For the text-containing cell, return its midpoint in [X, Y] coordinate format. 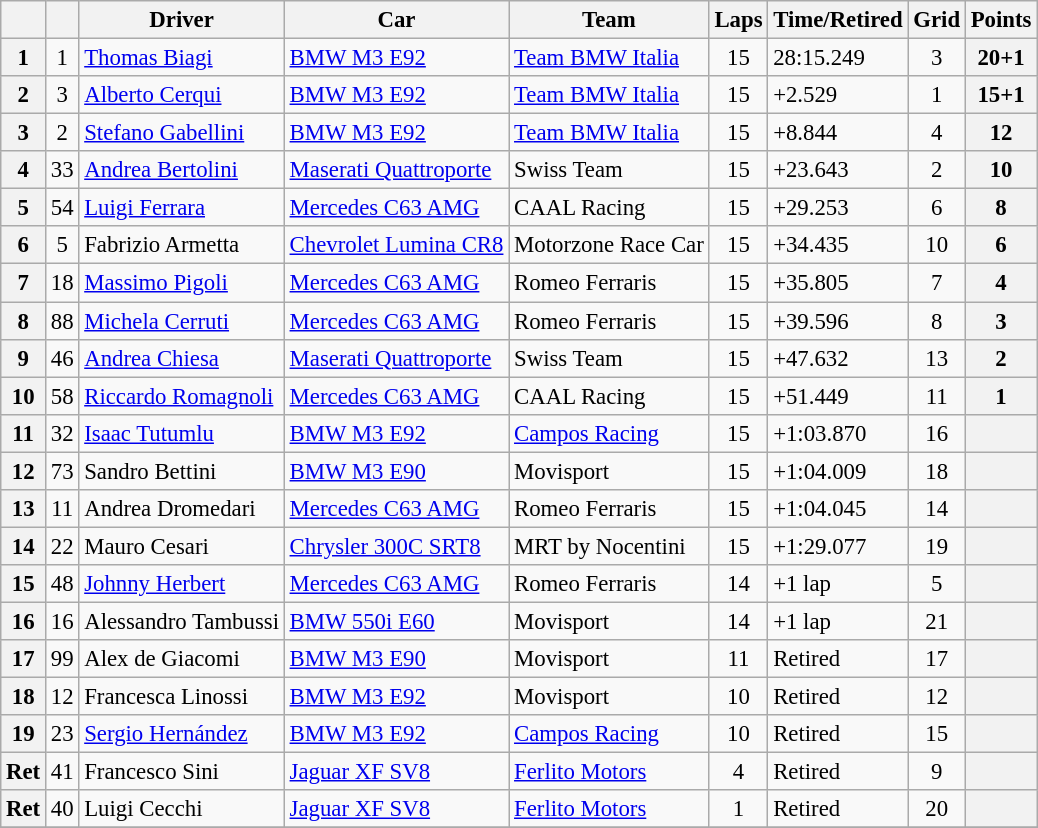
+23.643 [838, 170]
Andrea Chiesa [182, 358]
+8.844 [838, 133]
Alessandro Tambussi [182, 621]
+34.435 [838, 245]
+1:04.009 [838, 471]
+47.632 [838, 358]
Car [396, 20]
+2.529 [838, 95]
Time/Retired [838, 20]
54 [62, 208]
Johnny Herbert [182, 584]
Alberto Cerqui [182, 95]
Chevrolet Lumina CR8 [396, 245]
+29.253 [838, 208]
99 [62, 659]
21 [936, 621]
73 [62, 471]
Andrea Dromedari [182, 509]
20+1 [1000, 58]
20 [936, 809]
+39.596 [838, 321]
88 [62, 321]
Mauro Cesari [182, 546]
BMW 550i E60 [396, 621]
Sergio Hernández [182, 734]
Laps [738, 20]
15+1 [1000, 95]
Motorzone Race Car [609, 245]
Luigi Ferrara [182, 208]
Massimo Pigoli [182, 283]
48 [62, 584]
Thomas Biagi [182, 58]
Alex de Giacomi [182, 659]
+35.805 [838, 283]
Sandro Bettini [182, 471]
Team [609, 20]
+1:03.870 [838, 433]
Riccardo Romagnoli [182, 396]
Driver [182, 20]
Francesco Sini [182, 772]
MRT by Nocentini [609, 546]
Grid [936, 20]
Fabrizio Armetta [182, 245]
Chrysler 300C SRT8 [396, 546]
40 [62, 809]
Stefano Gabellini [182, 133]
Isaac Tutumlu [182, 433]
41 [62, 772]
33 [62, 170]
32 [62, 433]
22 [62, 546]
23 [62, 734]
Andrea Bertolini [182, 170]
58 [62, 396]
Luigi Cecchi [182, 809]
Michela Cerruti [182, 321]
+51.449 [838, 396]
46 [62, 358]
+1:29.077 [838, 546]
Points [1000, 20]
Francesca Linossi [182, 697]
+1:04.045 [838, 509]
28:15.249 [838, 58]
